For the text-containing cell, return its midpoint in [x, y] coordinate format. 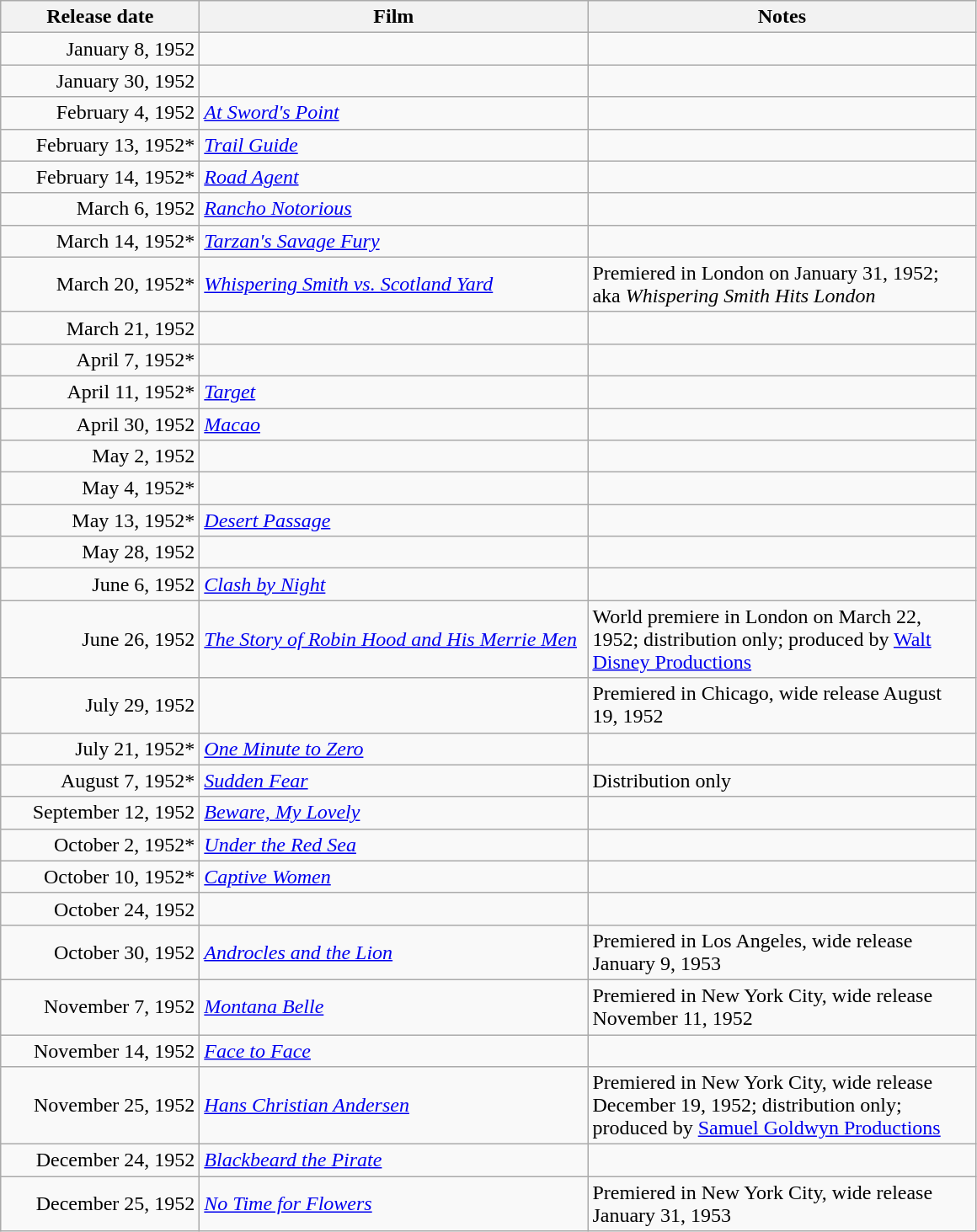
Rancho Notorious [394, 209]
February 13, 1952* [100, 145]
Androcles and the Lion [394, 952]
May 2, 1952 [100, 456]
No Time for Flowers [394, 1204]
Premiered in New York City, wide release November 11, 1952 [782, 1007]
Blackbeard the Pirate [394, 1160]
Premiered in New York City, wide release December 19, 1952; distribution only; produced by Samuel Goldwyn Productions [782, 1106]
July 29, 1952 [100, 706]
January 8, 1952 [100, 49]
February 4, 1952 [100, 113]
Premiered in New York City, wide release January 31, 1953 [782, 1204]
World premiere in London on March 22, 1952; distribution only; produced by Walt Disney Productions [782, 639]
November 7, 1952 [100, 1007]
May 4, 1952* [100, 488]
March 20, 1952* [100, 285]
Tarzan's Savage Fury [394, 241]
October 2, 1952* [100, 845]
Trail Guide [394, 145]
August 7, 1952* [100, 781]
December 25, 1952 [100, 1204]
October 10, 1952* [100, 877]
March 14, 1952* [100, 241]
March 6, 1952 [100, 209]
Face to Face [394, 1050]
Beware, My Lovely [394, 813]
Macao [394, 424]
Notes [782, 17]
One Minute to Zero [394, 749]
July 21, 1952* [100, 749]
Hans Christian Andersen [394, 1106]
April 11, 1952* [100, 392]
January 30, 1952 [100, 81]
May 28, 1952 [100, 552]
October 30, 1952 [100, 952]
November 14, 1952 [100, 1050]
February 14, 1952* [100, 177]
May 13, 1952* [100, 520]
March 21, 1952 [100, 328]
September 12, 1952 [100, 813]
Whispering Smith vs. Scotland Yard [394, 285]
June 26, 1952 [100, 639]
Montana Belle [394, 1007]
April 30, 1952 [100, 424]
Sudden Fear [394, 781]
Clash by Night [394, 584]
Desert Passage [394, 520]
October 24, 1952 [100, 909]
April 7, 1952* [100, 360]
November 25, 1952 [100, 1106]
June 6, 1952 [100, 584]
Distribution only [782, 781]
Premiered in Los Angeles, wide release January 9, 1953 [782, 952]
Captive Women [394, 877]
Target [394, 392]
At Sword's Point [394, 113]
The Story of Robin Hood and His Merrie Men [394, 639]
Release date [100, 17]
Film [394, 17]
Road Agent [394, 177]
Premiered in London on January 31, 1952; aka Whispering Smith Hits London [782, 285]
Under the Red Sea [394, 845]
December 24, 1952 [100, 1160]
Premiered in Chicago, wide release August 19, 1952 [782, 706]
